Detect which cell encompasses the target text, then output its (X, Y) center coordinate. 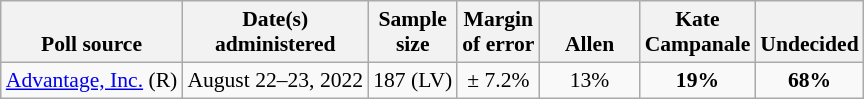
19% (698, 80)
Undecided (809, 32)
KateCampanale (698, 32)
68% (809, 80)
Allen (589, 32)
187 (LV) (412, 80)
Advantage, Inc. (R) (92, 80)
August 22–23, 2022 (275, 80)
13% (589, 80)
Date(s)administered (275, 32)
Marginof error (498, 32)
± 7.2% (498, 80)
Poll source (92, 32)
Samplesize (412, 32)
